Extract the (X, Y) coordinate from the center of the cell holding the provided text.  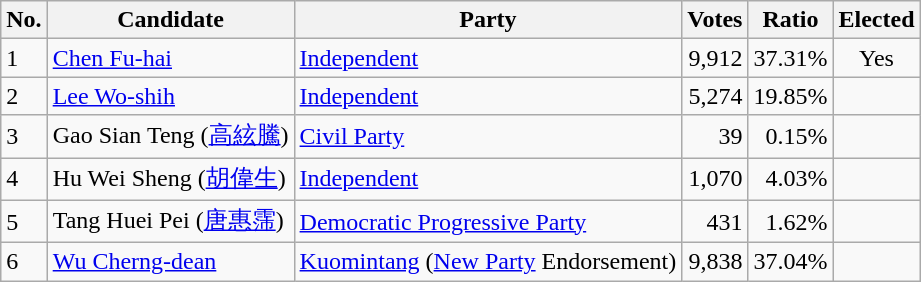
9,912 (715, 58)
39 (715, 136)
Votes (715, 20)
Tang Huei Pei (唐惠霈) (170, 222)
Chen Fu-hai (170, 58)
Party (488, 20)
Gao Sian Teng (高絃騰) (170, 136)
9,838 (715, 262)
4 (24, 180)
Wu Cherng-dean (170, 262)
2 (24, 96)
5,274 (715, 96)
5 (24, 222)
4.03% (790, 180)
Lee Wo-shih (170, 96)
Kuomintang (New Party Endorsement) (488, 262)
Democratic Progressive Party (488, 222)
Hu Wei Sheng (胡偉生) (170, 180)
6 (24, 262)
No. (24, 20)
1.62% (790, 222)
1,070 (715, 180)
Civil Party (488, 136)
Ratio (790, 20)
3 (24, 136)
Elected (876, 20)
19.85% (790, 96)
1 (24, 58)
37.31% (790, 58)
431 (715, 222)
0.15% (790, 136)
Candidate (170, 20)
37.04% (790, 262)
Yes (876, 58)
